Output the (X, Y) coordinate of the center of the cell containing the given text.  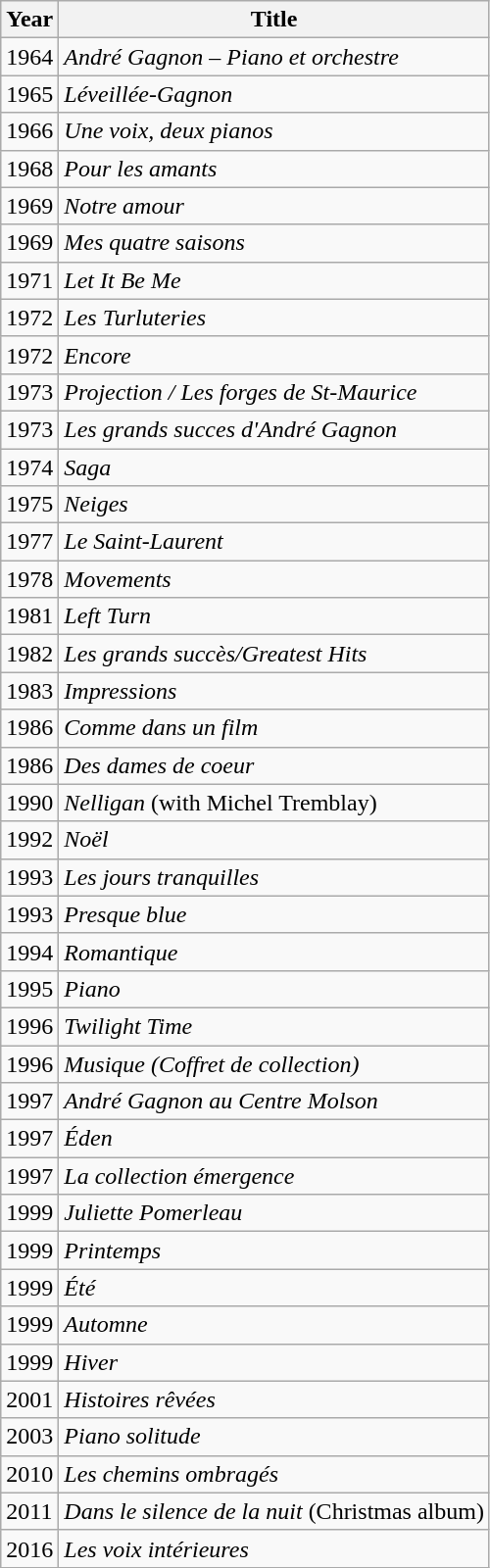
2016 (29, 1548)
1968 (29, 169)
Musique (Coffret de collection) (274, 1063)
André Gagnon – Piano et orchestre (274, 57)
1965 (29, 94)
1995 (29, 989)
Les voix intérieures (274, 1548)
Neiges (274, 505)
1990 (29, 803)
1975 (29, 505)
1994 (29, 952)
1983 (29, 691)
1978 (29, 579)
2010 (29, 1474)
Title (274, 20)
Movements (274, 579)
2003 (29, 1437)
Comme dans un film (274, 728)
Les chemins ombragés (274, 1474)
Été (274, 1288)
Des dames de coeur (274, 765)
Automne (274, 1325)
1982 (29, 654)
Histoires rêvées (274, 1399)
Éden (274, 1139)
Impressions (274, 691)
1977 (29, 542)
Let It Be Me (274, 280)
Notre amour (274, 206)
Twilight Time (274, 1026)
1971 (29, 280)
1981 (29, 616)
1992 (29, 840)
Les jours tranquilles (274, 877)
Dans le silence de la nuit (Christmas album) (274, 1511)
Les grands succes d'André Gagnon (274, 429)
2001 (29, 1399)
Piano solitude (274, 1437)
Les grands succès/Greatest Hits (274, 654)
Printemps (274, 1250)
Encore (274, 355)
1974 (29, 467)
Saga (274, 467)
Les Turluteries (274, 318)
2011 (29, 1511)
Juliette Pomerleau (274, 1213)
Noël (274, 840)
Presque blue (274, 914)
Le Saint-Laurent (274, 542)
Une voix, deux pianos (274, 131)
Year (29, 20)
La collection émergence (274, 1176)
Mes quatre saisons (274, 243)
Pour les amants (274, 169)
Left Turn (274, 616)
André Gagnon au Centre Molson (274, 1102)
Nelligan (with Michel Tremblay) (274, 803)
Piano (274, 989)
Projection / Les forges de St-Maurice (274, 392)
Léveillée-Gagnon (274, 94)
1964 (29, 57)
Romantique (274, 952)
Hiver (274, 1362)
1966 (29, 131)
